Identify which cell holds the provided text, then report its [x, y] central coordinate. 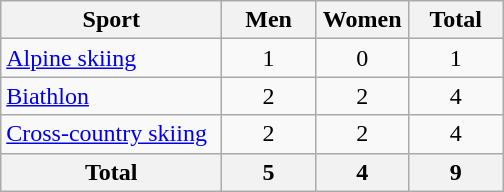
Cross-country skiing [112, 134]
0 [362, 58]
Women [362, 20]
Men [269, 20]
Alpine skiing [112, 58]
Biathlon [112, 96]
5 [269, 172]
9 [456, 172]
Sport [112, 20]
